Capture the cell that displays the provided text and extract its [X, Y] central coordinate. 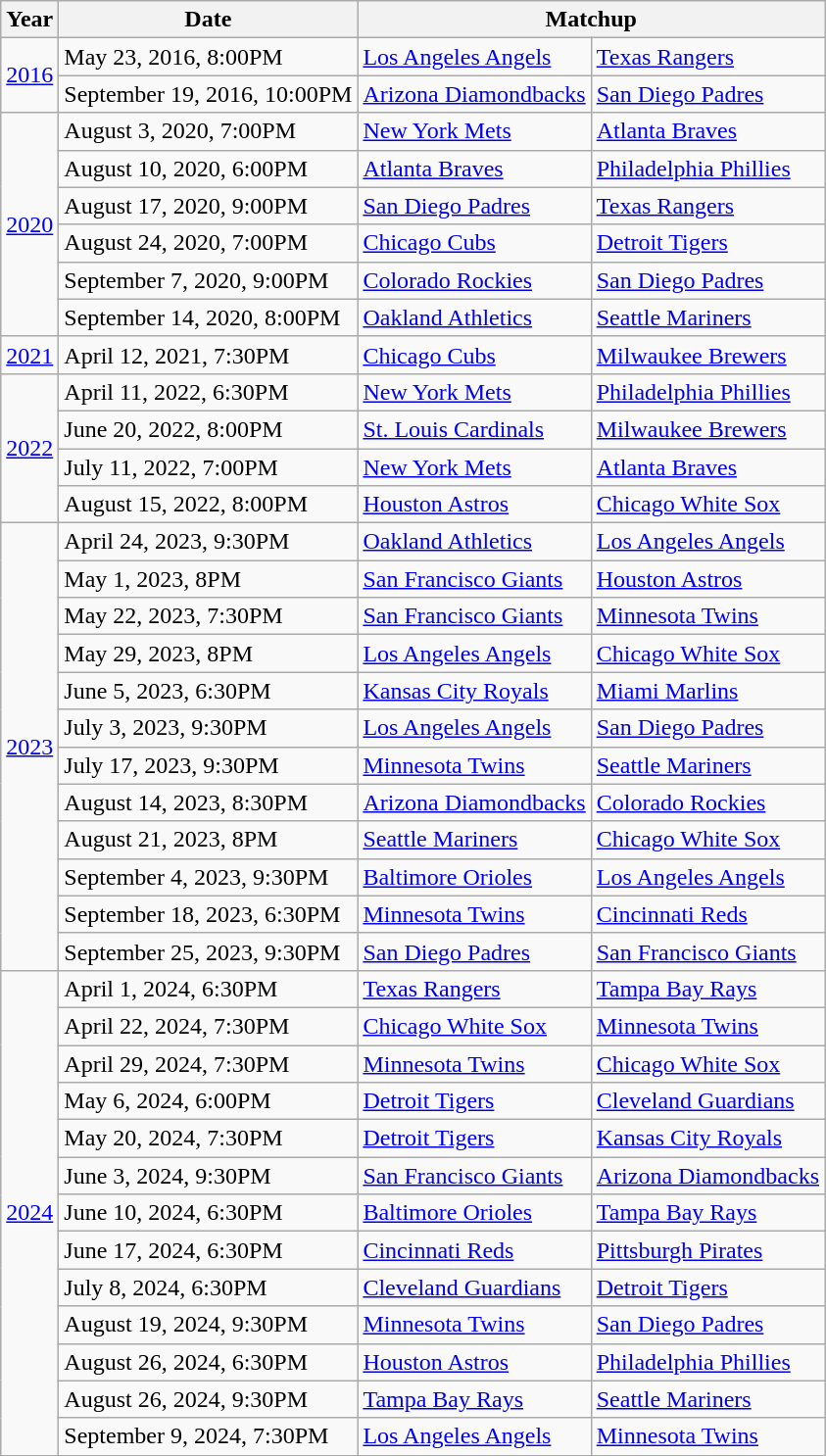
April 22, 2024, 7:30PM [208, 1026]
September 19, 2016, 10:00PM [208, 94]
May 22, 2023, 7:30PM [208, 616]
August 3, 2020, 7:00PM [208, 131]
April 11, 2022, 6:30PM [208, 392]
2023 [29, 747]
July 11, 2022, 7:00PM [208, 467]
April 1, 2024, 6:30PM [208, 989]
St. Louis Cardinals [474, 429]
2020 [29, 224]
July 8, 2024, 6:30PM [208, 1287]
May 29, 2023, 8PM [208, 654]
September 9, 2024, 7:30PM [208, 1436]
May 1, 2023, 8PM [208, 579]
April 29, 2024, 7:30PM [208, 1063]
August 17, 2020, 9:00PM [208, 206]
Matchup [592, 20]
August 21, 2023, 8PM [208, 840]
April 24, 2023, 9:30PM [208, 542]
September 7, 2020, 9:00PM [208, 280]
June 5, 2023, 6:30PM [208, 691]
May 20, 2024, 7:30PM [208, 1139]
June 20, 2022, 8:00PM [208, 429]
April 12, 2021, 7:30PM [208, 355]
Pittsburgh Pirates [707, 1250]
August 26, 2024, 6:30PM [208, 1362]
August 19, 2024, 9:30PM [208, 1325]
September 4, 2023, 9:30PM [208, 877]
September 18, 2023, 6:30PM [208, 914]
2022 [29, 448]
August 26, 2024, 9:30PM [208, 1399]
2016 [29, 75]
August 15, 2022, 8:00PM [208, 505]
July 17, 2023, 9:30PM [208, 765]
2021 [29, 355]
August 10, 2020, 6:00PM [208, 169]
June 10, 2024, 6:30PM [208, 1213]
Year [29, 20]
June 3, 2024, 9:30PM [208, 1176]
June 17, 2024, 6:30PM [208, 1250]
May 6, 2024, 6:00PM [208, 1101]
August 14, 2023, 8:30PM [208, 802]
2024 [29, 1213]
September 25, 2023, 9:30PM [208, 951]
Miami Marlins [707, 691]
August 24, 2020, 7:00PM [208, 243]
July 3, 2023, 9:30PM [208, 728]
September 14, 2020, 8:00PM [208, 317]
Date [208, 20]
May 23, 2016, 8:00PM [208, 57]
